Output the (x, y) coordinate of the center of the cell containing the given text.  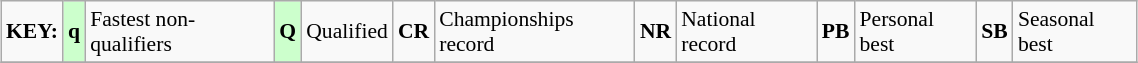
Q (288, 32)
NR (656, 32)
Fastest non-qualifiers (180, 32)
SB (994, 32)
Seasonal best (1075, 32)
Championships record (534, 32)
Qualified (347, 32)
Personal best (916, 32)
KEY: (32, 32)
q (74, 32)
PB (836, 32)
CR (414, 32)
National record (746, 32)
